Detect which cell encompasses the target text, then output its [x, y] center coordinate. 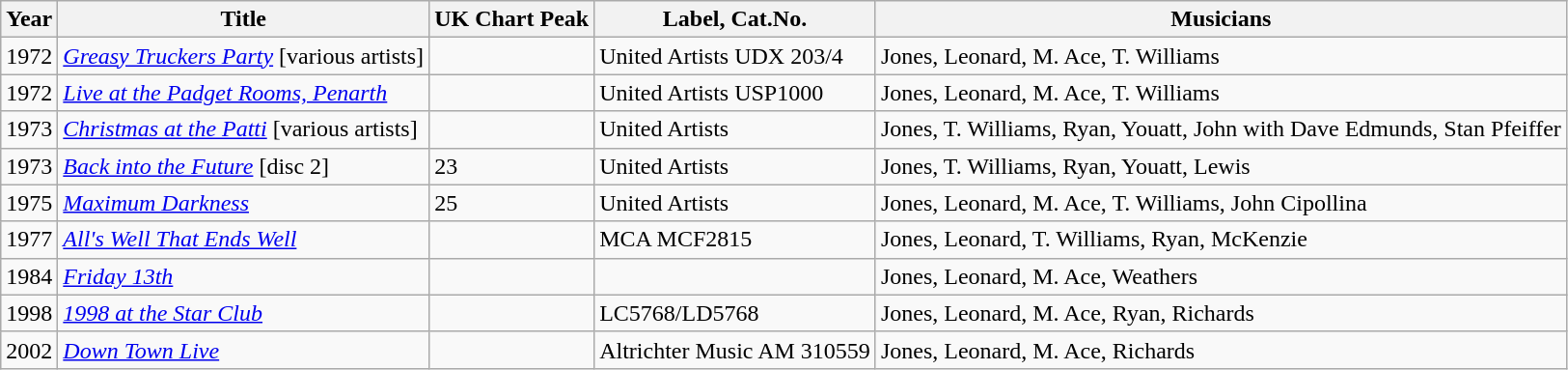
1984 [29, 276]
1998 at the Star Club [243, 313]
Christmas at the Patti [various artists] [243, 129]
Jones, T. Williams, Ryan, Youatt, John with Dave Edmunds, Stan Pfeiffer [1221, 129]
Jones, Leonard, M. Ace, T. Williams, John Cipollina [1221, 203]
Label, Cat.No. [735, 19]
United Artists USP1000 [735, 93]
1977 [29, 240]
LC5768/LD5768 [735, 313]
Greasy Truckers Party [various artists] [243, 56]
Live at the Padget Rooms, Penarth [243, 93]
Musicians [1221, 19]
25 [511, 203]
Altrichter Music AM 310559 [735, 350]
Jones, T. Williams, Ryan, Youatt, Lewis [1221, 166]
Back into the Future [disc 2] [243, 166]
Year [29, 19]
All's Well That Ends Well [243, 240]
Jones, Leonard, M. Ace, Ryan, Richards [1221, 313]
23 [511, 166]
Jones, Leonard, M. Ace, Weathers [1221, 276]
Jones, Leonard, M. Ace, Richards [1221, 350]
UK Chart Peak [511, 19]
Maximum Darkness [243, 203]
1998 [29, 313]
Down Town Live [243, 350]
Jones, Leonard, T. Williams, Ryan, McKenzie [1221, 240]
2002 [29, 350]
United Artists UDX 203/4 [735, 56]
Title [243, 19]
1975 [29, 203]
Friday 13th [243, 276]
MCA MCF2815 [735, 240]
